Provide the [X, Y] coordinate of the cell's center where the given text is located.  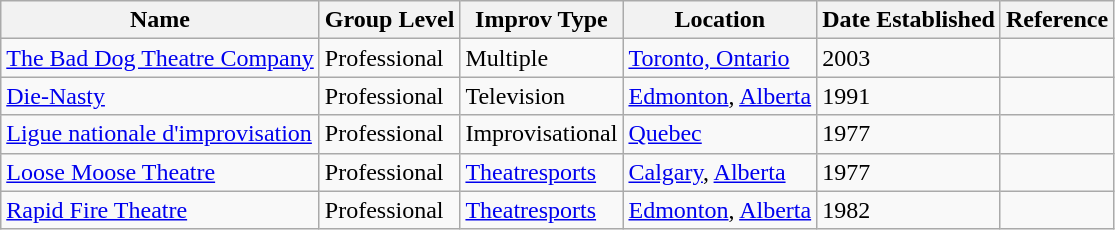
Group Level [390, 20]
1982 [909, 210]
Reference [1056, 20]
Die-Nasty [160, 96]
Improv Type [542, 20]
2003 [909, 58]
Location [720, 20]
Quebec [720, 134]
Toronto, Ontario [720, 58]
Ligue nationale d'improvisation [160, 134]
Multiple [542, 58]
Name [160, 20]
Calgary, Alberta [720, 172]
Television [542, 96]
Loose Moose Theatre [160, 172]
Improvisational [542, 134]
The Bad Dog Theatre Company [160, 58]
Rapid Fire Theatre [160, 210]
Date Established [909, 20]
1991 [909, 96]
